Detect which cell encompasses the target text, then output its (x, y) center coordinate. 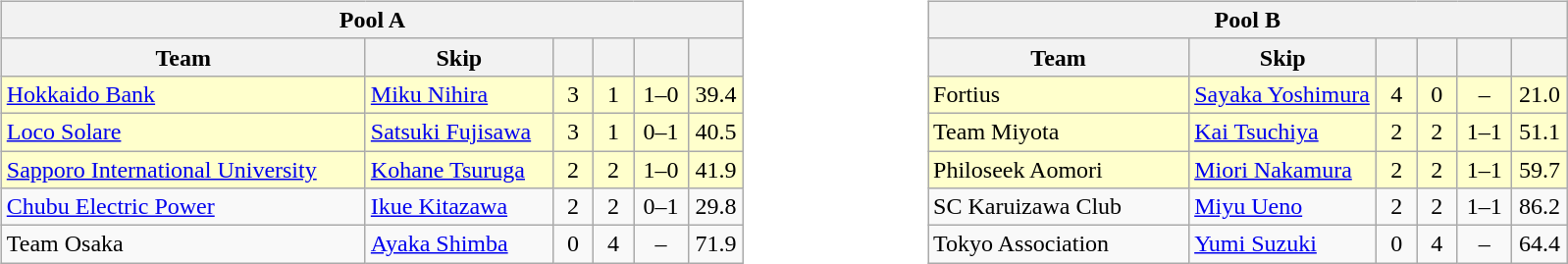
51.1 (1540, 132)
59.7 (1540, 170)
64.4 (1540, 244)
Team Osaka (183, 244)
Pool B (1248, 20)
Loco Solare (183, 132)
86.2 (1540, 207)
Kai Tsuchiya (1283, 132)
29.8 (716, 207)
Miyu Ueno (1283, 207)
Satsuki Fujisawa (459, 132)
71.9 (716, 244)
SC Karuizawa Club (1059, 207)
40.5 (716, 132)
Sayaka Yoshimura (1283, 94)
Team Miyota (1059, 132)
Ikue Kitazawa (459, 207)
Pool A (372, 20)
39.4 (716, 94)
Hokkaido Bank (183, 94)
Fortius (1059, 94)
Philoseek Aomori (1059, 170)
Miku Nihira (459, 94)
41.9 (716, 170)
Ayaka Shimba (459, 244)
Kohane Tsuruga (459, 170)
Yumi Suzuki (1283, 244)
21.0 (1540, 94)
Tokyo Association (1059, 244)
Miori Nakamura (1283, 170)
Chubu Electric Power (183, 207)
Sapporo International University (183, 170)
